Search for the cell housing the specified text and yield its [x, y] center coordinate. 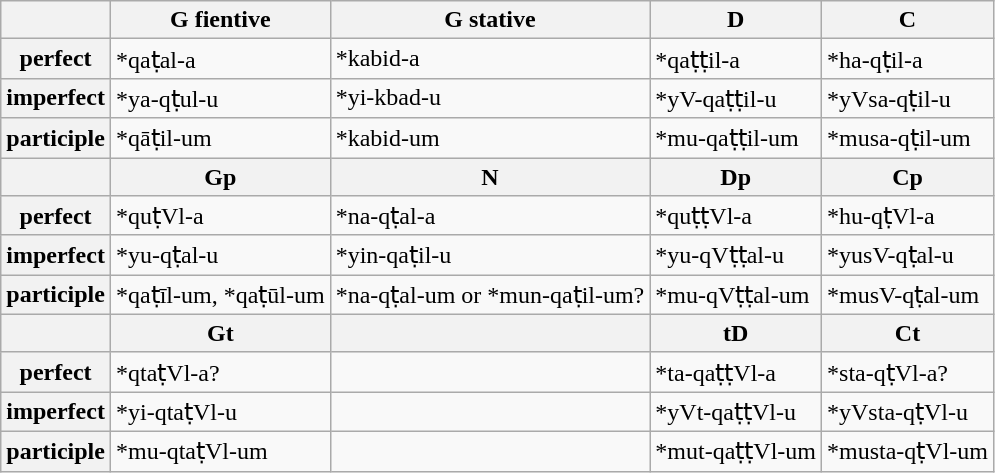
*sta-qṭVl-a? [908, 372]
*hu-qṭVl-a [908, 216]
*kabid-a [490, 59]
G stative [490, 20]
*yin-qaṭil-u [490, 255]
D [736, 20]
*musta-qṭVl-um [908, 451]
*ta-qaṭṭVl-a [736, 372]
*mu-qaṭṭil-um [736, 138]
tD [736, 333]
*yusV-qṭal-u [908, 255]
C [908, 20]
Gt [220, 333]
*yi-qtaṭVl-u [220, 412]
*kabid-um [490, 138]
*qaṭīl-um, *qaṭūl-um [220, 295]
*qaṭṭil-a [736, 59]
*yVsta-qṭVl-u [908, 412]
*qtaṭVl-a? [220, 372]
*quṭVl-a [220, 216]
Dp [736, 177]
*yu-qṭal-u [220, 255]
*musV-qṭal-um [908, 295]
*mut-qaṭṭVl-um [736, 451]
*na-qṭal-a [490, 216]
Cp [908, 177]
*musa-qṭil-um [908, 138]
*ya-qṭul-u [220, 98]
*ha-qṭil-a [908, 59]
*qaṭal-a [220, 59]
*yVsa-qṭil-u [908, 98]
N [490, 177]
*yu-qVṭṭal-u [736, 255]
*yV-qaṭṭil-u [736, 98]
*mu-qtaṭVl-um [220, 451]
*na-qṭal-um or *mun-qaṭil-um? [490, 295]
*mu-qVṭṭal-um [736, 295]
Ct [908, 333]
*quṭṭVl-a [736, 216]
*yVt-qaṭṭVl-u [736, 412]
Gp [220, 177]
*qāṭil-um [220, 138]
*yi-kbad-u [490, 98]
G fientive [220, 20]
